Detect which cell encompasses the target text, then output its (X, Y) center coordinate. 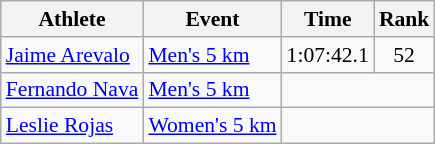
Leslie Rojas (72, 126)
52 (404, 55)
1:07:42.1 (328, 55)
Rank (404, 19)
Women's 5 km (212, 126)
Event (212, 19)
Jaime Arevalo (72, 55)
Athlete (72, 19)
Fernando Nava (72, 90)
Time (328, 19)
